Return the [X, Y] coordinate for the center point of the cell that contains the specified text.  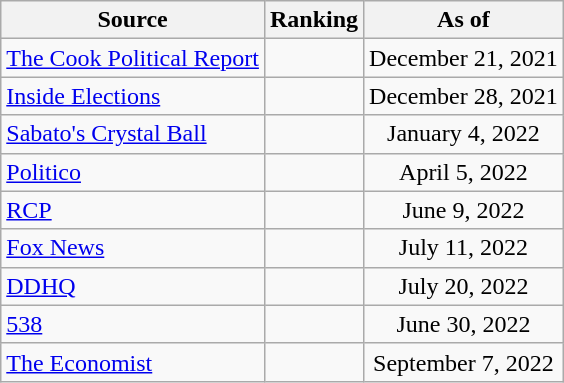
April 5, 2022 [464, 172]
July 11, 2022 [464, 248]
December 28, 2021 [464, 96]
538 [133, 324]
RCP [133, 210]
January 4, 2022 [464, 134]
As of [464, 20]
September 7, 2022 [464, 362]
Inside Elections [133, 96]
July 20, 2022 [464, 286]
Sabato's Crystal Ball [133, 134]
June 9, 2022 [464, 210]
Ranking [314, 20]
December 21, 2021 [464, 58]
The Economist [133, 362]
DDHQ [133, 286]
Fox News [133, 248]
Source [133, 20]
Politico [133, 172]
The Cook Political Report [133, 58]
June 30, 2022 [464, 324]
